Output the (x, y) coordinate of the center of the cell containing the given text.  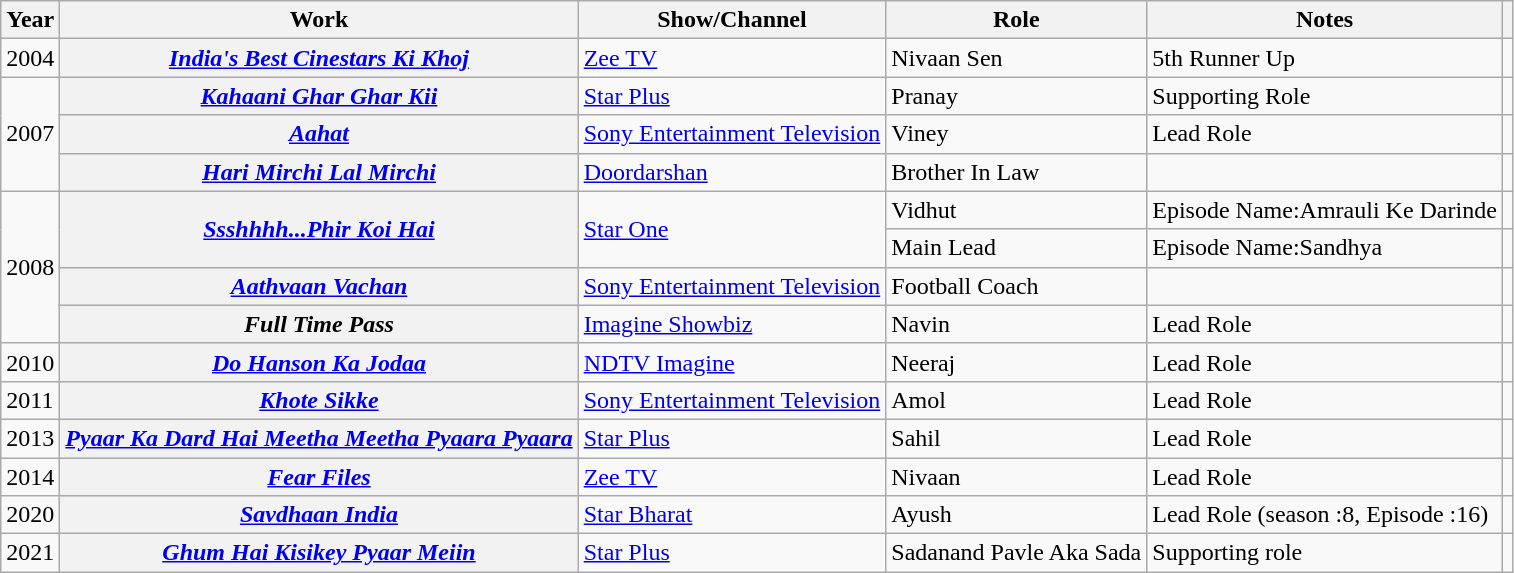
Year (30, 20)
Neeraj (1016, 362)
Football Coach (1016, 286)
Pranay (1016, 96)
Main Lead (1016, 248)
Ghum Hai Kisikey Pyaar Meiin (319, 553)
2010 (30, 362)
2011 (30, 400)
Khote Sikke (319, 400)
Star One (732, 229)
2014 (30, 477)
Episode Name:Sandhya (1325, 248)
Supporting Role (1325, 96)
Pyaar Ka Dard Hai Meetha Meetha Pyaara Pyaara (319, 438)
Episode Name:Amrauli Ke Darinde (1325, 210)
Supporting role (1325, 553)
Doordarshan (732, 172)
Star Bharat (732, 515)
2020 (30, 515)
Aahat (319, 134)
Full Time Pass (319, 324)
Savdhaan India (319, 515)
Aathvaan Vachan (319, 286)
2021 (30, 553)
Kahaani Ghar Ghar Kii (319, 96)
Lead Role (season :8, Episode :16) (1325, 515)
NDTV Imagine (732, 362)
Ayush (1016, 515)
2013 (30, 438)
Nivaan Sen (1016, 58)
Work (319, 20)
5th Runner Up (1325, 58)
Role (1016, 20)
Navin (1016, 324)
Show/Channel (732, 20)
Ssshhhh...Phir Koi Hai (319, 229)
2008 (30, 267)
Imagine Showbiz (732, 324)
Brother In Law (1016, 172)
2007 (30, 134)
2004 (30, 58)
Viney (1016, 134)
Sahil (1016, 438)
Hari Mirchi Lal Mirchi (319, 172)
Fear Files (319, 477)
Nivaan (1016, 477)
Do Hanson Ka Jodaa (319, 362)
Sadanand Pavle Aka Sada (1016, 553)
India's Best Cinestars Ki Khoj (319, 58)
Amol (1016, 400)
Vidhut (1016, 210)
Notes (1325, 20)
